From the cell containing the given text, extract its center point as (X, Y) coordinate. 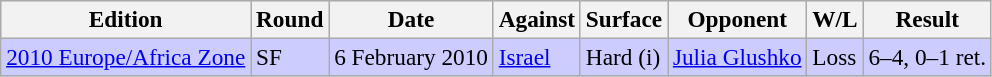
W/L (835, 19)
Surface (624, 19)
Julia Glushko (738, 57)
Round (290, 19)
Opponent (738, 19)
Hard (i) (624, 57)
Israel (536, 57)
2010 Europe/Africa Zone (126, 57)
Result (927, 19)
Against (536, 19)
SF (290, 57)
6 February 2010 (412, 57)
Edition (126, 19)
6–4, 0–1 ret. (927, 57)
Loss (835, 57)
Date (412, 19)
